Pinpoint the cell where the given text exists, returning its [X, Y] midpoint coordinate. 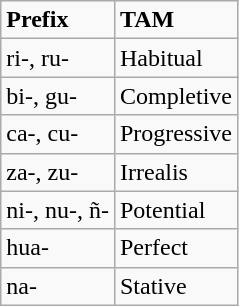
ri-, ru- [58, 58]
Completive [176, 96]
ni-, nu-, ñ- [58, 210]
Perfect [176, 248]
TAM [176, 20]
bi-, gu- [58, 96]
Irrealis [176, 172]
hua- [58, 248]
za-, zu- [58, 172]
Potential [176, 210]
Prefix [58, 20]
Stative [176, 286]
na- [58, 286]
Progressive [176, 134]
Habitual [176, 58]
ca-, cu- [58, 134]
